Output the (X, Y) coordinate of the center of the cell containing the given text.  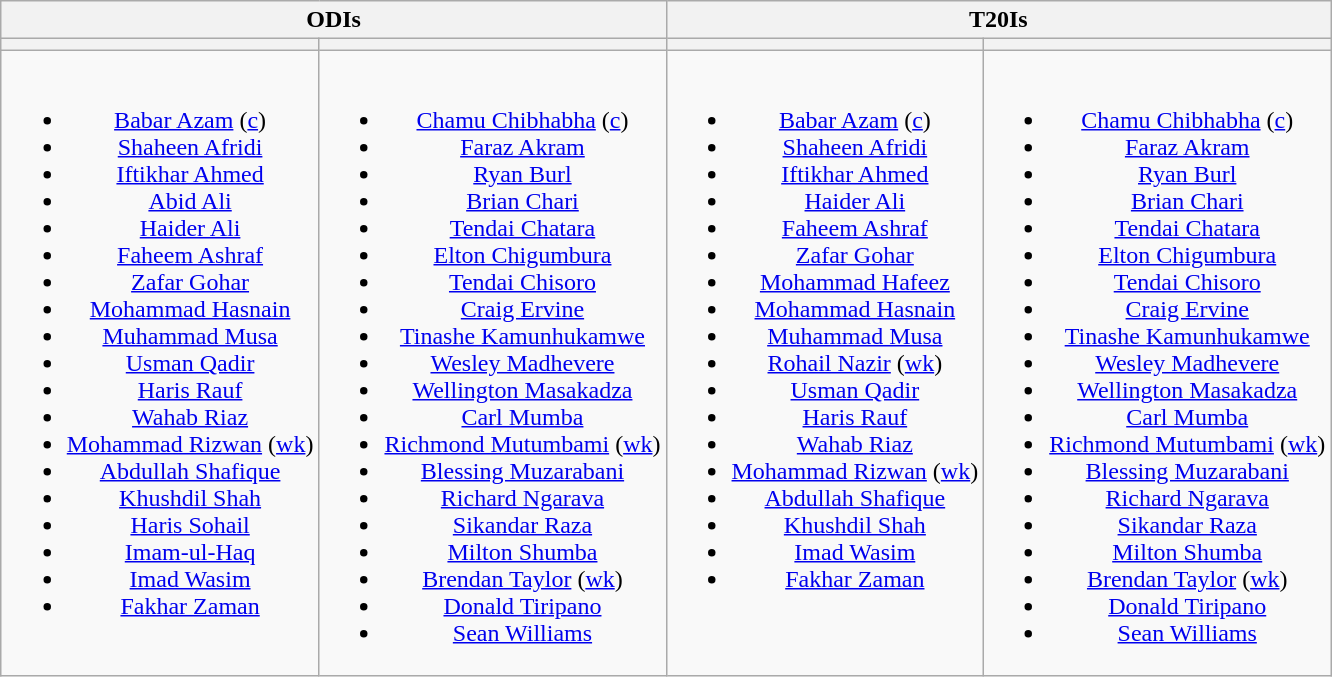
T20Is (998, 20)
ODIs (334, 20)
